Determine the [X, Y] coordinate at the center of the cell enclosing the given text.  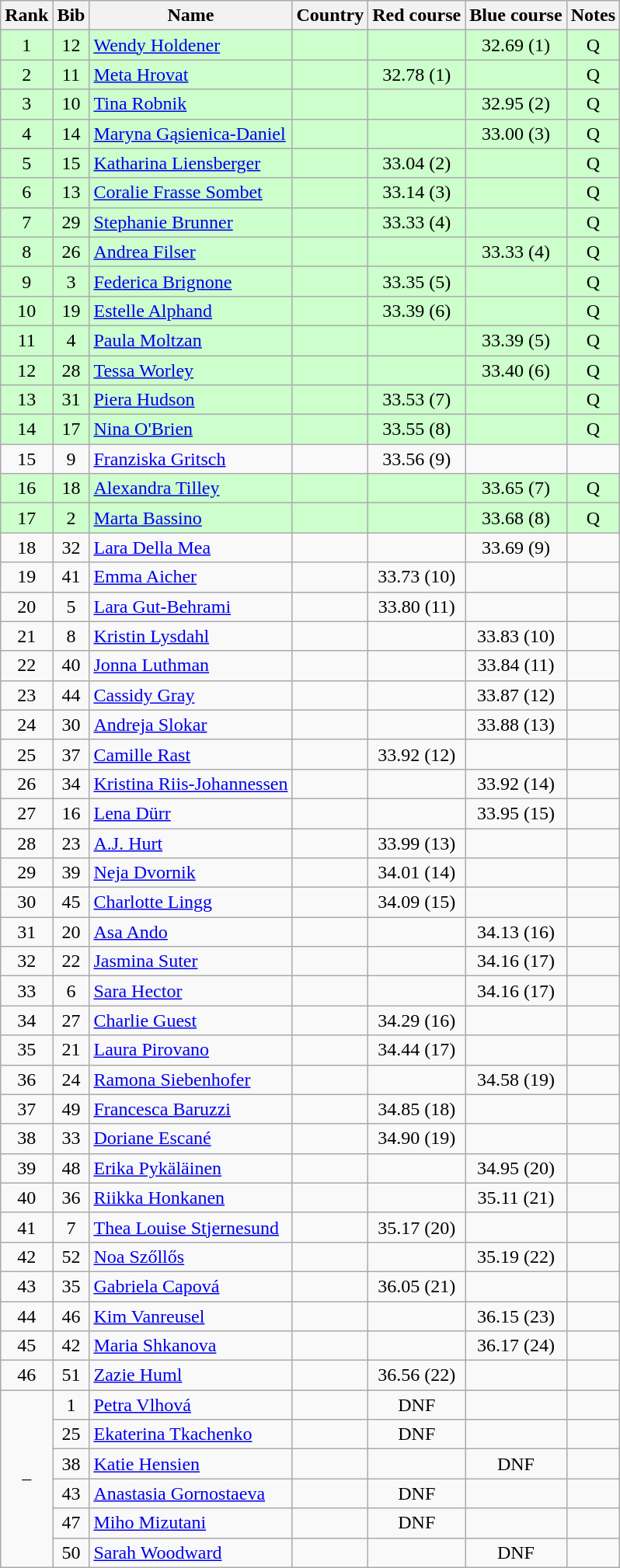
49 [71, 1109]
34.13 (16) [516, 932]
Kristin Lysdahl [191, 636]
Nina O'Brien [191, 429]
51 [71, 1375]
34.44 (17) [416, 1050]
Paula Moltzan [191, 340]
34.01 (14) [416, 873]
52 [71, 1257]
Estelle Alphand [191, 311]
Petra Vlhová [191, 1405]
Maria Shkanova [191, 1346]
48 [71, 1168]
Lara Della Mea [191, 548]
Emma Aicher [191, 577]
– [26, 1479]
Alexandra Tilley [191, 488]
33.68 (8) [516, 518]
Kim Vanreusel [191, 1316]
Jasmina Suter [191, 961]
34.58 (19) [516, 1080]
33.00 (3) [516, 134]
34.29 (16) [416, 1020]
Coralie Frasse Sombet [191, 193]
33.84 (11) [516, 666]
Bib [71, 16]
33.39 (5) [516, 340]
34.09 (15) [416, 902]
Wendy Holdener [191, 45]
Franziska Gritsch [191, 459]
33.56 (9) [416, 459]
33.88 (13) [516, 725]
33.04 (2) [416, 163]
Anastasia Gornostaeva [191, 1493]
32.69 (1) [516, 45]
Francesca Baruzzi [191, 1109]
Charlie Guest [191, 1020]
Lena Dürr [191, 813]
Asa Ando [191, 932]
Laura Pirovano [191, 1050]
Marta Bassino [191, 518]
Katie Hensien [191, 1464]
Ekaterina Tkachenko [191, 1434]
36.15 (23) [516, 1316]
Red course [416, 16]
Kristina Riis-Johannessen [191, 784]
Neja Dvornik [191, 873]
Sarah Woodward [191, 1552]
33.35 (5) [416, 281]
47 [71, 1523]
33.69 (9) [516, 548]
Cassidy Gray [191, 695]
33.92 (14) [516, 784]
Ramona Siebenhofer [191, 1080]
Sara Hector [191, 991]
Katharina Liensberger [191, 163]
A.J. Hurt [191, 843]
36.56 (22) [416, 1375]
33.65 (7) [516, 488]
36.05 (21) [416, 1286]
34.85 (18) [416, 1109]
Stephanie Brunner [191, 222]
33.83 (10) [516, 636]
35.17 (20) [416, 1227]
Tessa Worley [191, 370]
Federica Brignone [191, 281]
33.80 (11) [416, 607]
Country [330, 16]
Andrea Filser [191, 252]
33.53 (7) [416, 400]
Riikka Honkanen [191, 1198]
33.14 (3) [416, 193]
Lara Gut-Behrami [191, 607]
Camille Rast [191, 754]
Piera Hudson [191, 400]
35.19 (22) [516, 1257]
34.90 (19) [416, 1139]
36.17 (24) [516, 1346]
35.11 (21) [516, 1198]
33.73 (10) [416, 577]
Jonna Luthman [191, 666]
Noa Szőllős [191, 1257]
33.39 (6) [416, 311]
33.92 (12) [416, 754]
Rank [26, 16]
Miho Mizutani [191, 1523]
50 [71, 1552]
Maryna Gąsienica-Daniel [191, 134]
Tina Robnik [191, 104]
Andreja Slokar [191, 725]
Gabriela Capová [191, 1286]
34.95 (20) [516, 1168]
33.40 (6) [516, 370]
32.78 (1) [416, 75]
Blue course [516, 16]
Name [191, 16]
33.87 (12) [516, 695]
Zazie Huml [191, 1375]
Thea Louise Stjernesund [191, 1227]
Erika Pykäläinen [191, 1168]
32.95 (2) [516, 104]
Charlotte Lingg [191, 902]
Notes [593, 16]
33.99 (13) [416, 843]
33.55 (8) [416, 429]
Doriane Escané [191, 1139]
Meta Hrovat [191, 75]
33.95 (15) [516, 813]
